Return [x, y] of the center of cell containing provided text 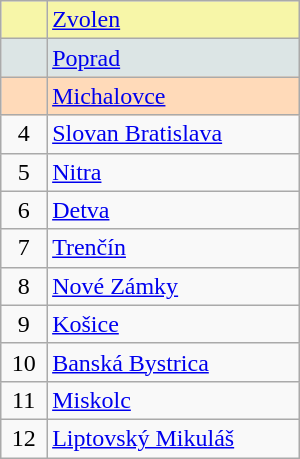
4 [24, 134]
Banská Bystrica [174, 362]
Poprad [174, 58]
5 [24, 172]
7 [24, 248]
6 [24, 210]
Nové Zámky [174, 286]
11 [24, 400]
Slovan Bratislava [174, 134]
Michalovce [174, 96]
10 [24, 362]
Nitra [174, 172]
8 [24, 286]
9 [24, 324]
Liptovský Mikuláš [174, 438]
Miskolc [174, 400]
Zvolen [174, 20]
Detva [174, 210]
12 [24, 438]
Košice [174, 324]
Trenčín [174, 248]
